Return the [x, y] coordinate for the center point of the cell that contains the specified text.  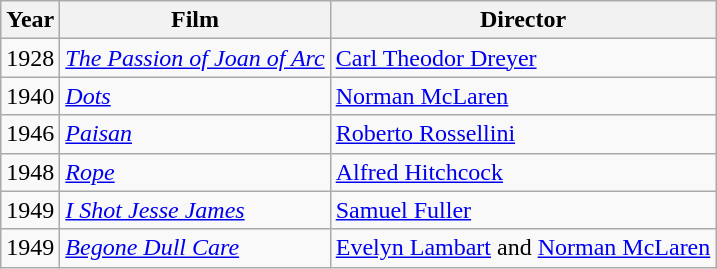
Samuel Fuller [523, 210]
Alfred Hitchcock [523, 172]
Year [30, 20]
Norman McLaren [523, 96]
Film [195, 20]
Evelyn Lambart and Norman McLaren [523, 248]
Rope [195, 172]
Dots [195, 96]
Roberto Rossellini [523, 134]
Carl Theodor Dreyer [523, 58]
I Shot Jesse James [195, 210]
Begone Dull Care [195, 248]
1928 [30, 58]
Paisan [195, 134]
1940 [30, 96]
Director [523, 20]
1946 [30, 134]
1948 [30, 172]
The Passion of Joan of Arc [195, 58]
